Output the (X, Y) coordinate of the center of the cell containing the given text.  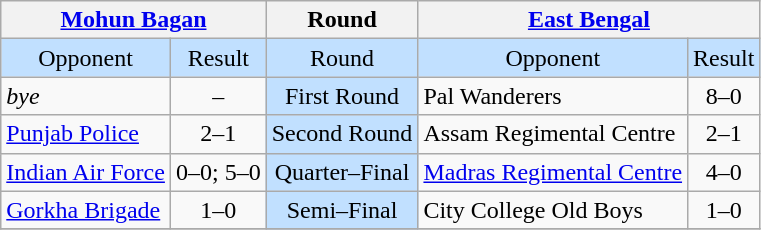
East Bengal (589, 20)
Semi–Final (342, 210)
Mohun Bagan (134, 20)
0–0; 5–0 (218, 172)
4–0 (724, 172)
– (218, 96)
Madras Regimental Centre (553, 172)
bye (86, 96)
City College Old Boys (553, 210)
Assam Regimental Centre (553, 134)
8–0 (724, 96)
Pal Wanderers (553, 96)
Second Round (342, 134)
Punjab Police (86, 134)
First Round (342, 96)
Quarter–Final (342, 172)
Indian Air Force (86, 172)
Gorkha Brigade (86, 210)
